Return the (X, Y) coordinate for the center point of the cell that contains the specified text.  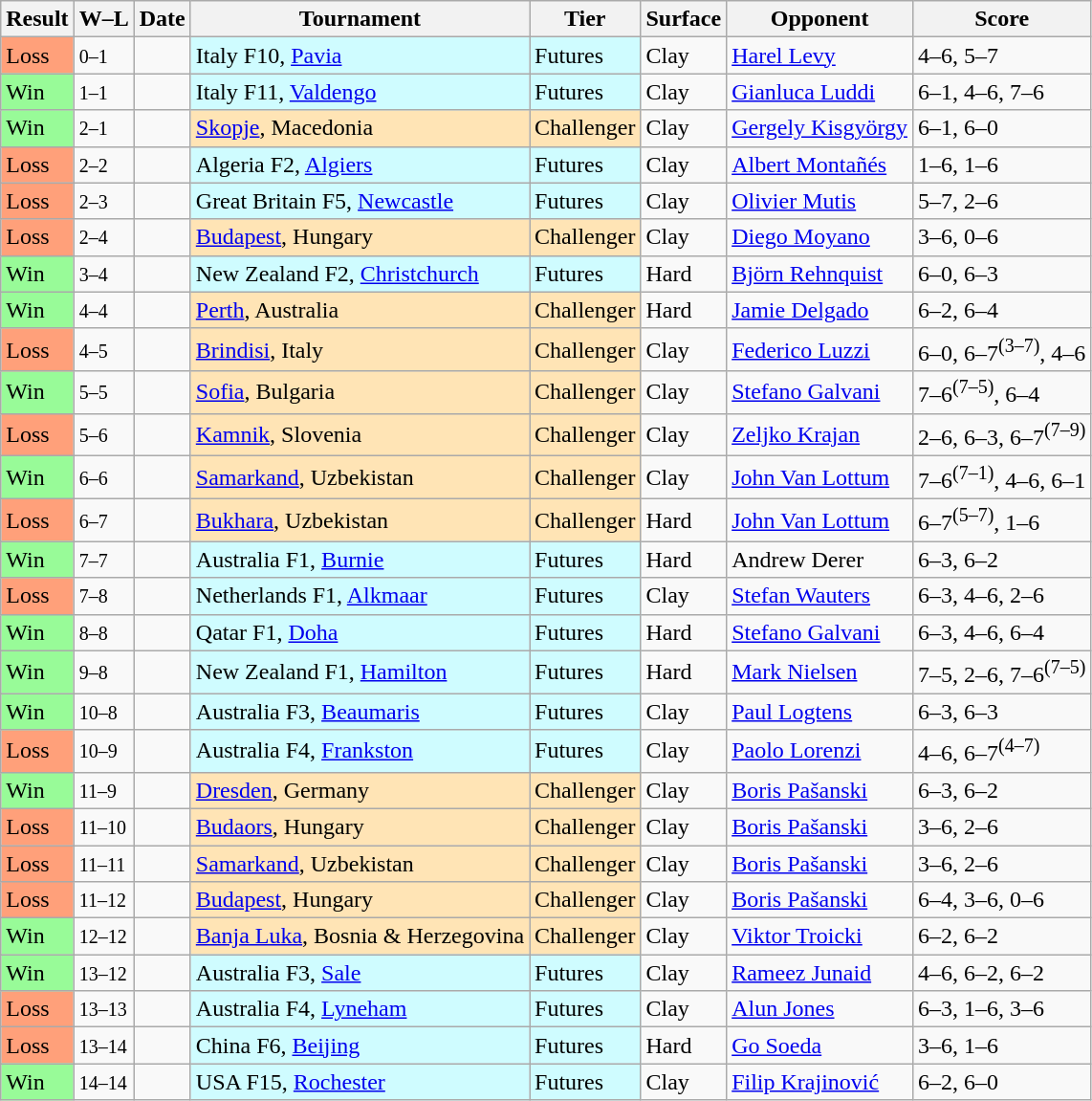
Algeria F2, Algiers (360, 165)
1–6, 1–6 (1001, 165)
3–6, 0–6 (1001, 237)
2–1 (103, 128)
Bukhara, Uzbekistan (360, 520)
Italy F11, Valdengo (360, 92)
7–5, 2–6, 7–6(7–5) (1001, 672)
Australia F4, Lyneham (360, 1009)
Jamie Delgado (820, 310)
2–3 (103, 201)
Australia F3, Beaumaris (360, 712)
6–2, 6–2 (1001, 936)
1–1 (103, 92)
6–3, 6–3 (1001, 712)
6–3, 4–6, 2–6 (1001, 596)
Diego Moyano (820, 237)
6–2, 6–4 (1001, 310)
Albert Montañés (820, 165)
0–1 (103, 55)
Tournament (360, 19)
6–0, 6–3 (1001, 274)
9–8 (103, 672)
4–6, 6–2, 6–2 (1001, 973)
11–10 (103, 827)
6–3, 4–6, 6–4 (1001, 632)
6–1, 6–0 (1001, 128)
Dresden, Germany (360, 790)
Go Soeda (820, 1046)
6–7(5–7), 1–6 (1001, 520)
Surface (684, 19)
Zeljko Krajan (820, 434)
6–6 (103, 478)
Netherlands F1, Alkmaar (360, 596)
Date (163, 19)
Alun Jones (820, 1009)
Gianluca Luddi (820, 92)
4–4 (103, 310)
Andrew Derer (820, 560)
Score (1001, 19)
Rameez Junaid (820, 973)
Filip Krajinović (820, 1082)
3–6, 1–6 (1001, 1046)
4–5 (103, 350)
4–6, 5–7 (1001, 55)
6–2, 6–0 (1001, 1082)
11–12 (103, 900)
6–7 (103, 520)
Great Britain F5, Newcastle (360, 201)
Paul Logtens (820, 712)
Result (37, 19)
10–8 (103, 712)
6–3, 1–6, 3–6 (1001, 1009)
11–9 (103, 790)
3–4 (103, 274)
8–8 (103, 632)
Paolo Lorenzi (820, 752)
13–13 (103, 1009)
7–6(7–5), 6–4 (1001, 392)
4–6, 6–7(4–7) (1001, 752)
Budaors, Hungary (360, 827)
6–4, 3–6, 0–6 (1001, 900)
6–1, 4–6, 7–6 (1001, 92)
China F6, Beijing (360, 1046)
Björn Rehnquist (820, 274)
Skopje, Macedonia (360, 128)
Viktor Troicki (820, 936)
Olivier Mutis (820, 201)
5–7, 2–6 (1001, 201)
5–6 (103, 434)
Perth, Australia (360, 310)
Sofia, Bulgaria (360, 392)
Qatar F1, Doha (360, 632)
10–9 (103, 752)
11–11 (103, 864)
Australia F1, Burnie (360, 560)
2–4 (103, 237)
6–0, 6–7(3–7), 4–6 (1001, 350)
7–7 (103, 560)
Opponent (820, 19)
Federico Luzzi (820, 350)
12–12 (103, 936)
New Zealand F2, Christchurch (360, 274)
Kamnik, Slovenia (360, 434)
Mark Nielsen (820, 672)
Harel Levy (820, 55)
7–8 (103, 596)
Italy F10, Pavia (360, 55)
7–6(7–1), 4–6, 6–1 (1001, 478)
USA F15, Rochester (360, 1082)
W–L (103, 19)
Banja Luka, Bosnia & Herzegovina (360, 936)
Brindisi, Italy (360, 350)
New Zealand F1, Hamilton (360, 672)
Tier (585, 19)
5–5 (103, 392)
Gergely Kisgyörgy (820, 128)
Stefan Wauters (820, 596)
Australia F4, Frankston (360, 752)
2–6, 6–3, 6–7(7–9) (1001, 434)
14–14 (103, 1082)
2–2 (103, 165)
13–14 (103, 1046)
13–12 (103, 973)
Australia F3, Sale (360, 973)
